Provide the [x, y] coordinate of the cell's center where the given text is located.  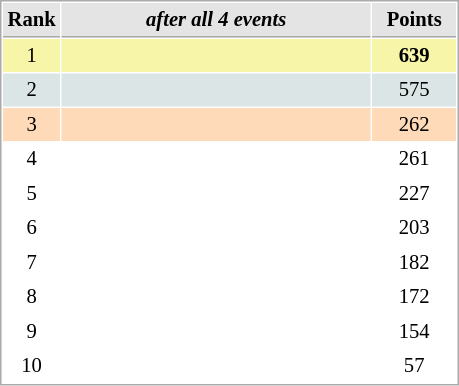
9 [32, 332]
10 [32, 366]
182 [414, 262]
172 [414, 296]
7 [32, 262]
227 [414, 194]
57 [414, 366]
Rank [32, 20]
262 [414, 124]
203 [414, 228]
1 [32, 56]
2 [32, 90]
after all 4 events [216, 20]
4 [32, 158]
Points [414, 20]
5 [32, 194]
3 [32, 124]
154 [414, 332]
261 [414, 158]
575 [414, 90]
6 [32, 228]
639 [414, 56]
8 [32, 296]
